For the text-containing cell, return its midpoint in (x, y) coordinate format. 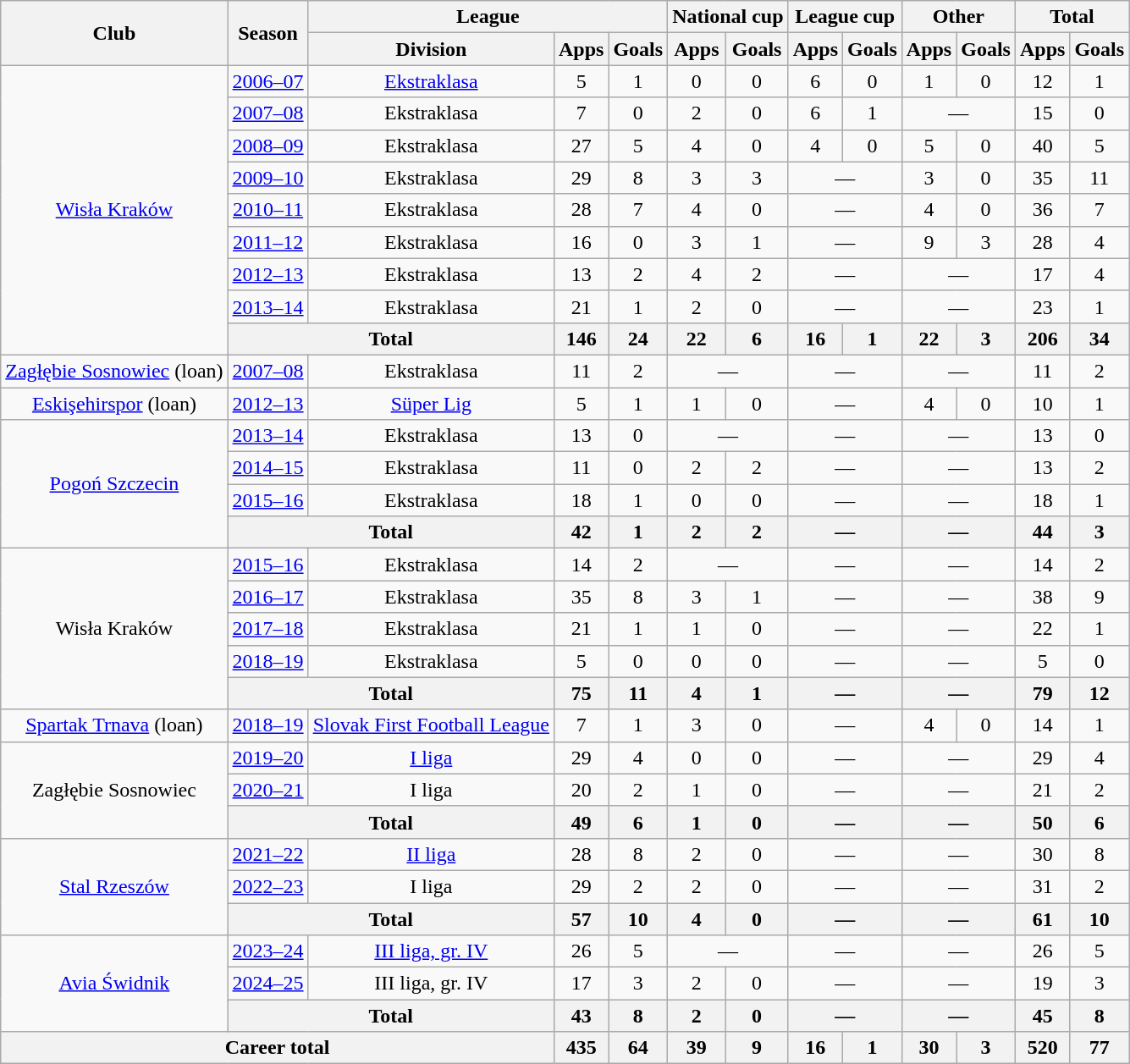
435 (581, 1048)
2016–17 (267, 597)
45 (1042, 1016)
2019–20 (267, 758)
Avia Świdnik (114, 984)
50 (1042, 822)
20 (581, 790)
Division (431, 49)
38 (1042, 597)
Other (958, 17)
II liga (431, 854)
34 (1100, 339)
49 (581, 822)
Season (267, 33)
Spartak Trnava (loan) (114, 725)
15 (1042, 113)
Slovak First Football League (431, 725)
2023–24 (267, 951)
36 (1042, 210)
2011–12 (267, 242)
Eskişehirspor (loan) (114, 404)
40 (1042, 146)
2006–07 (267, 81)
75 (581, 693)
Career total (278, 1048)
2009–10 (267, 178)
77 (1100, 1048)
206 (1042, 339)
Süper Lig (431, 404)
31 (1042, 886)
Zagłębie Sosnowiec (loan) (114, 371)
Zagłębie Sosnowiec (114, 790)
43 (581, 1016)
39 (697, 1048)
Stal Rzeszów (114, 886)
146 (581, 339)
2021–22 (267, 854)
520 (1042, 1048)
Pogoń Szczecin (114, 484)
64 (638, 1048)
2008–09 (267, 146)
24 (638, 339)
League cup (845, 17)
19 (1042, 984)
42 (581, 532)
2020–21 (267, 790)
League (488, 17)
2014–15 (267, 468)
2022–23 (267, 886)
2024–25 (267, 984)
44 (1042, 532)
79 (1042, 693)
Club (114, 33)
23 (1042, 306)
61 (1042, 918)
57 (581, 918)
2017–18 (267, 629)
27 (581, 146)
2010–11 (267, 210)
National cup (728, 17)
